Return the [x, y] coordinate for the center point of the cell that contains the specified text.  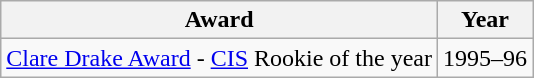
Award [220, 20]
Year [484, 20]
1995–96 [484, 58]
Clare Drake Award - CIS Rookie of the year [220, 58]
